Capture the cell that displays the provided text and extract its (x, y) central coordinate. 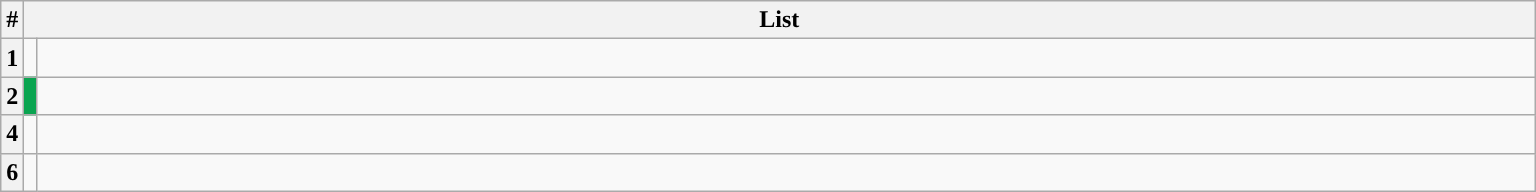
2 (12, 96)
# (12, 20)
1 (12, 58)
List (780, 20)
4 (12, 134)
6 (12, 172)
